Determine the [X, Y] coordinate at the center of the cell enclosing the given text.  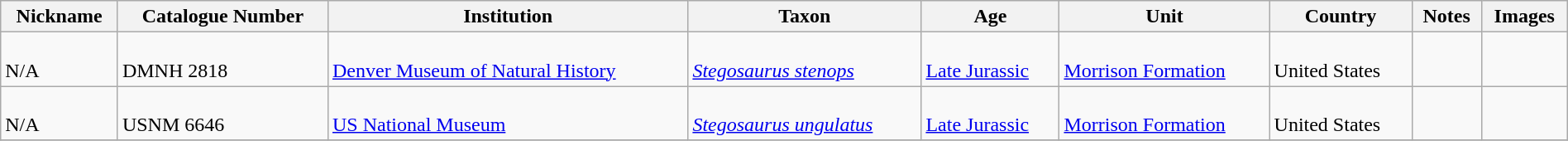
Catalogue Number [222, 17]
Nickname [60, 17]
Age [991, 17]
Stegosaurus stenops [805, 60]
US National Museum [508, 113]
USNM 6646 [222, 113]
Images [1524, 17]
Taxon [805, 17]
DMNH 2818 [222, 60]
Institution [508, 17]
Denver Museum of Natural History [508, 60]
Notes [1446, 17]
Stegosaurus ungulatus [805, 113]
Country [1341, 17]
Unit [1164, 17]
